Capture the cell that displays the provided text and extract its (X, Y) central coordinate. 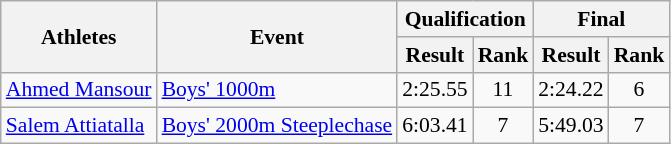
Final (601, 19)
6 (640, 90)
2:25.55 (434, 90)
Event (278, 36)
2:24.22 (570, 90)
Ahmed Mansour (79, 90)
6:03.41 (434, 126)
5:49.03 (570, 126)
Boys' 1000m (278, 90)
Boys' 2000m Steeplechase (278, 126)
Qualification (465, 19)
Salem Attiatalla (79, 126)
Athletes (79, 36)
11 (504, 90)
